Provide the [X, Y] coordinate of the cell's center where the given text is located.  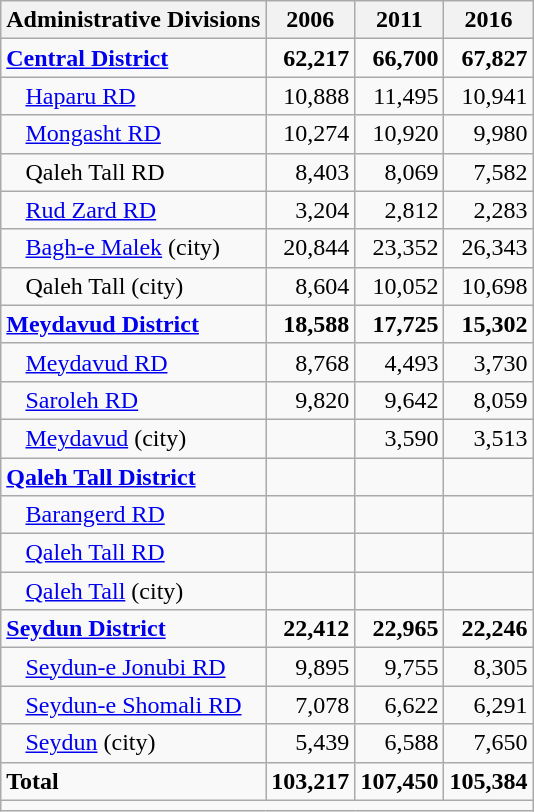
Mongasht RD [134, 134]
Meydavud (city) [134, 438]
6,622 [400, 705]
7,650 [488, 743]
20,844 [310, 248]
26,343 [488, 248]
15,302 [488, 324]
8,403 [310, 172]
9,820 [310, 400]
66,700 [400, 58]
10,920 [400, 134]
6,291 [488, 705]
7,582 [488, 172]
5,439 [310, 743]
2006 [310, 20]
Seydun (city) [134, 743]
7,078 [310, 705]
10,698 [488, 286]
3,590 [400, 438]
10,274 [310, 134]
Qaleh Tall District [134, 477]
Haparu RD [134, 96]
8,305 [488, 667]
Rud Zard RD [134, 210]
2016 [488, 20]
Bagh-e Malek (city) [134, 248]
9,642 [400, 400]
9,755 [400, 667]
Total [134, 781]
Seydun-e Shomali RD [134, 705]
67,827 [488, 58]
10,052 [400, 286]
Meydavud District [134, 324]
2011 [400, 20]
17,725 [400, 324]
18,588 [310, 324]
105,384 [488, 781]
8,069 [400, 172]
22,412 [310, 629]
Barangerd RD [134, 515]
Central District [134, 58]
3,204 [310, 210]
Meydavud RD [134, 362]
2,812 [400, 210]
8,059 [488, 400]
4,493 [400, 362]
Administrative Divisions [134, 20]
3,730 [488, 362]
22,246 [488, 629]
Seydun-e Jonubi RD [134, 667]
Saroleh RD [134, 400]
8,604 [310, 286]
8,768 [310, 362]
9,895 [310, 667]
10,941 [488, 96]
9,980 [488, 134]
23,352 [400, 248]
2,283 [488, 210]
107,450 [400, 781]
6,588 [400, 743]
3,513 [488, 438]
22,965 [400, 629]
11,495 [400, 96]
62,217 [310, 58]
Seydun District [134, 629]
10,888 [310, 96]
103,217 [310, 781]
